From the cell containing the given text, extract its center point as [x, y] coordinate. 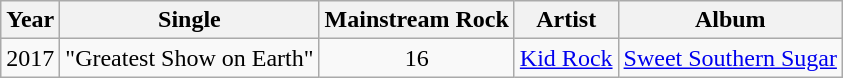
Artist [566, 20]
2017 [30, 58]
Album [730, 20]
Single [190, 20]
Sweet Southern Sugar [730, 58]
Year [30, 20]
Mainstream Rock [416, 20]
Kid Rock [566, 58]
"Greatest Show on Earth" [190, 58]
16 [416, 58]
